From the cell containing the given text, extract its center point as (x, y) coordinate. 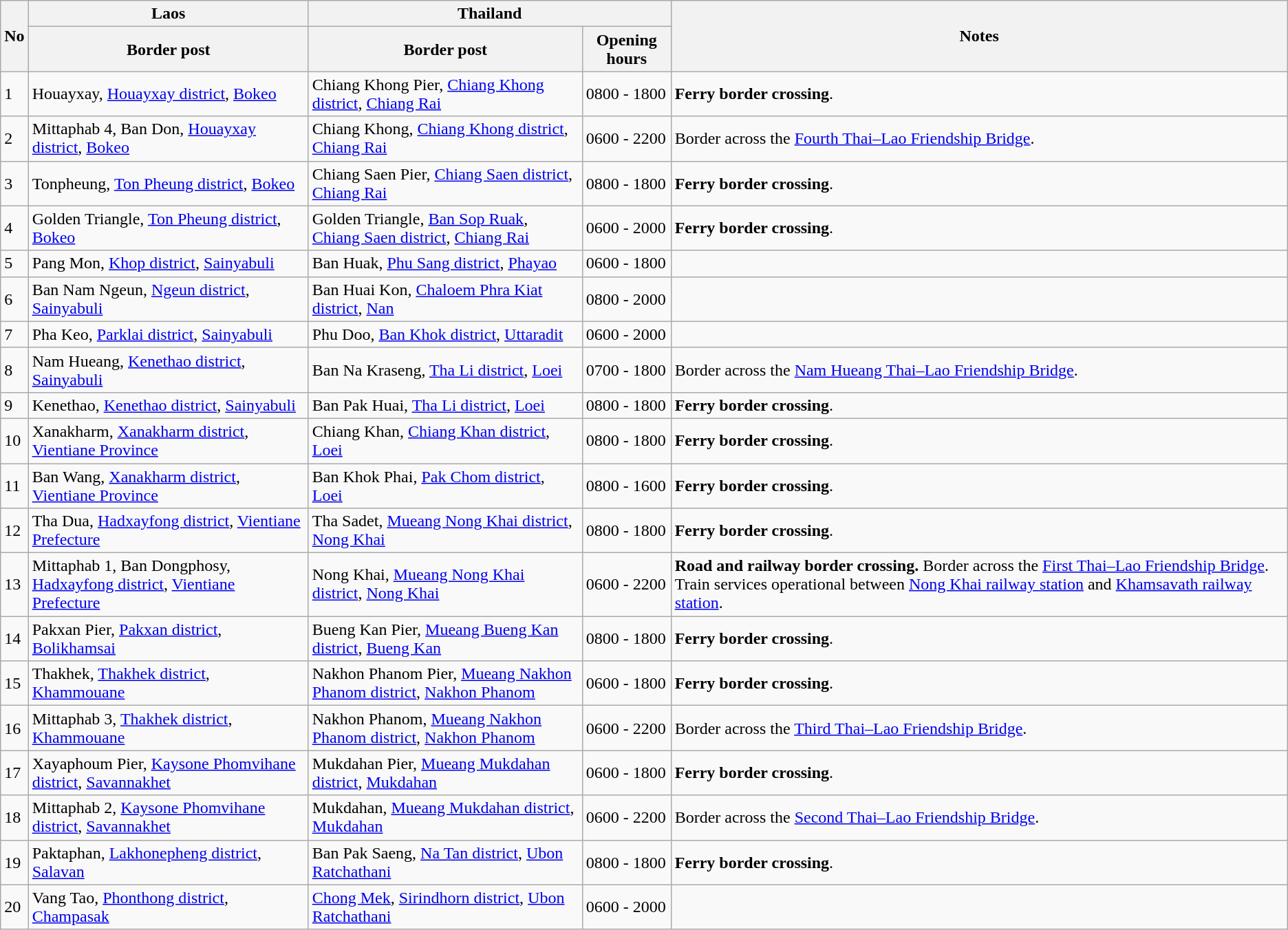
20 (14, 907)
Golden Triangle, Ban Sop Ruak, Chiang Saen district, Chiang Rai (445, 228)
Pha Keo, Parklai district, Sainyabuli (168, 334)
Border across the Fourth Thai–Lao Friendship Bridge. (979, 139)
Ban Wang, Xanakharm district, Vientiane Province (168, 486)
15 (14, 684)
Thakhek, Thakhek district, Khammouane (168, 684)
Tha Sadet, Mueang Nong Khai district, Nong Khai (445, 531)
Chiang Khong, Chiang Khong district, Chiang Rai (445, 139)
2 (14, 139)
Ban Khok Phai, Pak Chom district, Loei (445, 486)
11 (14, 486)
Mittaphab 1, Ban Dongphosy, Hadxayfong district, Vientiane Prefecture (168, 585)
Ban Pak Huai, Tha Li district, Loei (445, 405)
14 (14, 638)
5 (14, 263)
10 (14, 440)
Mittaphab 2, Kaysone Phomvihane district, Savannakhet (168, 817)
Tonpheung, Ton Pheung district, Bokeo (168, 183)
Nong Khai, Mueang Nong Khai district, Nong Khai (445, 585)
7 (14, 334)
6 (14, 299)
Opening hours (626, 50)
Golden Triangle, Ton Pheung district, Bokeo (168, 228)
9 (14, 405)
Nam Hueang, Kenethao district, Sainyabuli (168, 370)
Ban Huai Kon, Chaloem Phra Kiat district, Nan (445, 299)
Bueng Kan Pier, Mueang Bueng Kan district, Bueng Kan (445, 638)
18 (14, 817)
13 (14, 585)
19 (14, 863)
Xanakharm, Xanakharm district, Vientiane Province (168, 440)
Ban Pak Saeng, Na Tan district, Ubon Ratchathani (445, 863)
Ban Na Kraseng, Tha Li district, Loei (445, 370)
No (14, 36)
Chong Mek, Sirindhorn district, Ubon Ratchathani (445, 907)
Xayaphoum Pier, Kaysone Phomvihane district, Savannakhet (168, 773)
Mukdahan, Mueang Mukdahan district, Mukdahan (445, 817)
Paktaphan, Lakhonepheng district, Salavan (168, 863)
Laos (168, 14)
Border across the Second Thai–Lao Friendship Bridge. (979, 817)
Pakxan Pier, Pakxan district, Bolikhamsai (168, 638)
4 (14, 228)
Nakhon Phanom Pier, Mueang Nakhon Phanom district, Nakhon Phanom (445, 684)
Ban Huak, Phu Sang district, Phayao (445, 263)
Ban Nam Ngeun, Ngeun district, Sainyabuli (168, 299)
Houayxay, Houayxay district, Bokeo (168, 94)
0800 - 2000 (626, 299)
Phu Doo, Ban Khok district, Uttaradit (445, 334)
Nakhon Phanom, Mueang Nakhon Phanom district, Nakhon Phanom (445, 728)
0800 - 1600 (626, 486)
Notes (979, 36)
0700 - 1800 (626, 370)
1 (14, 94)
Border across the Third Thai–Lao Friendship Bridge. (979, 728)
3 (14, 183)
Chiang Saen Pier, Chiang Saen district, Chiang Rai (445, 183)
Chiang Khong Pier, Chiang Khong district, Chiang Rai (445, 94)
Vang Tao, Phonthong district, Champasak (168, 907)
Thailand (490, 14)
Chiang Khan, Chiang Khan district, Loei (445, 440)
Mittaphab 3, Thakhek district, Khammouane (168, 728)
Tha Dua, Hadxayfong district, Vientiane Prefecture (168, 531)
Mittaphab 4, Ban Don, Houayxay district, Bokeo (168, 139)
16 (14, 728)
8 (14, 370)
Pang Mon, Khop district, Sainyabuli (168, 263)
12 (14, 531)
Mukdahan Pier, Mueang Mukdahan district, Mukdahan (445, 773)
Kenethao, Kenethao district, Sainyabuli (168, 405)
Border across the Nam Hueang Thai–Lao Friendship Bridge. (979, 370)
17 (14, 773)
